Search for the cell housing the specified text and yield its [X, Y] center coordinate. 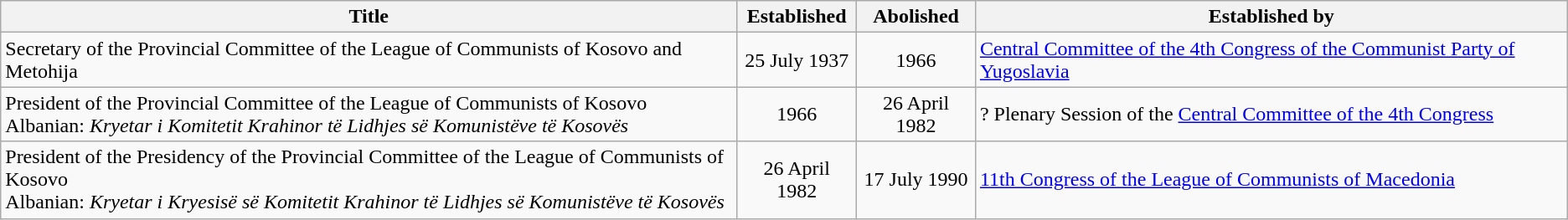
17 July 1990 [916, 180]
Secretary of the Provincial Committee of the League of Communists of Kosovo and Metohija [369, 60]
11th Congress of the League of Communists of Macedonia [1271, 180]
Central Committee of the 4th Congress of the Communist Party of Yugoslavia [1271, 60]
Established by [1271, 17]
Title [369, 17]
25 July 1937 [797, 60]
? Plenary Session of the Central Committee of the 4th Congress [1271, 114]
Abolished [916, 17]
Established [797, 17]
